Locate the cell with the specified text and output its [X, Y] center coordinate. 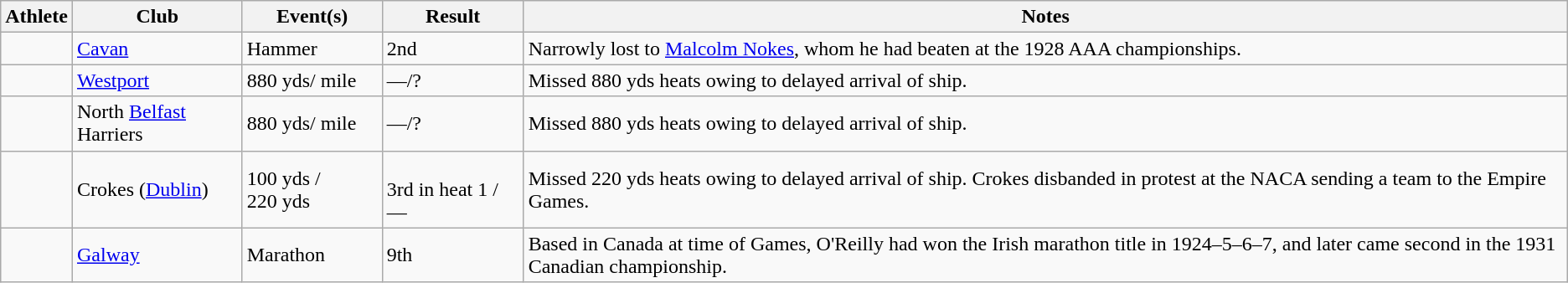
Athlete [37, 17]
9th [452, 255]
Based in Canada at time of Games, O'Reilly had won the Irish marathon title in 1924–5–6–7, and later came second in the 1931 Canadian championship. [1045, 255]
Result [452, 17]
Event(s) [312, 17]
3rd in heat 1 / — [452, 189]
Galway [157, 255]
Hammer [312, 49]
Narrowly lost to Malcolm Nokes, whom he had beaten at the 1928 AAA championships. [1045, 49]
100 yds / 220 yds [312, 189]
Missed 220 yds heats owing to delayed arrival of ship. Crokes disbanded in protest at the NACA sending a team to the Empire Games. [1045, 189]
Westport [157, 80]
Crokes (Dublin) [157, 189]
Marathon [312, 255]
North Belfast Harriers [157, 124]
Club [157, 17]
Notes [1045, 17]
Cavan [157, 49]
2nd [452, 49]
